Scan for the cell matching the given text and deliver its [x, y] coordinate at center. 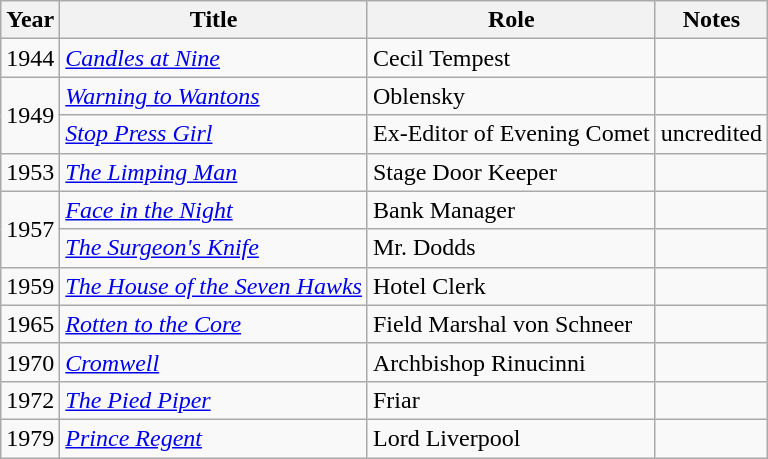
Field Marshal von Schneer [511, 324]
uncredited [711, 134]
The Surgeon's Knife [214, 248]
The Pied Piper [214, 400]
Rotten to the Core [214, 324]
1959 [30, 286]
Notes [711, 20]
Cromwell [214, 362]
1979 [30, 438]
Title [214, 20]
1957 [30, 229]
Stop Press Girl [214, 134]
1949 [30, 115]
Ex-Editor of Evening Comet [511, 134]
Oblensky [511, 96]
Friar [511, 400]
1970 [30, 362]
Bank Manager [511, 210]
Year [30, 20]
Prince Regent [214, 438]
Candles at Nine [214, 58]
Warning to Wantons [214, 96]
Mr. Dodds [511, 248]
Cecil Tempest [511, 58]
Stage Door Keeper [511, 172]
Face in the Night [214, 210]
Role [511, 20]
The House of the Seven Hawks [214, 286]
1972 [30, 400]
1965 [30, 324]
1953 [30, 172]
Archbishop Rinucinni [511, 362]
The Limping Man [214, 172]
Hotel Clerk [511, 286]
Lord Liverpool [511, 438]
1944 [30, 58]
